Capture the cell that displays the provided text and extract its (X, Y) central coordinate. 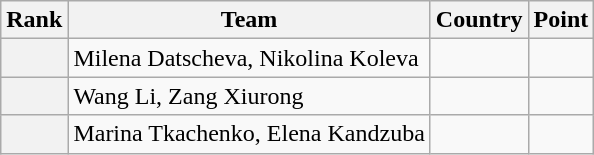
Team (249, 20)
Point (561, 20)
Wang Li, Zang Xiurong (249, 96)
Rank (34, 20)
Milena Datscheva, Nikolina Koleva (249, 58)
Country (479, 20)
Marina Tkachenko, Elena Kandzuba (249, 134)
